Provide the [x, y] coordinate of the cell's center where the given text is located.  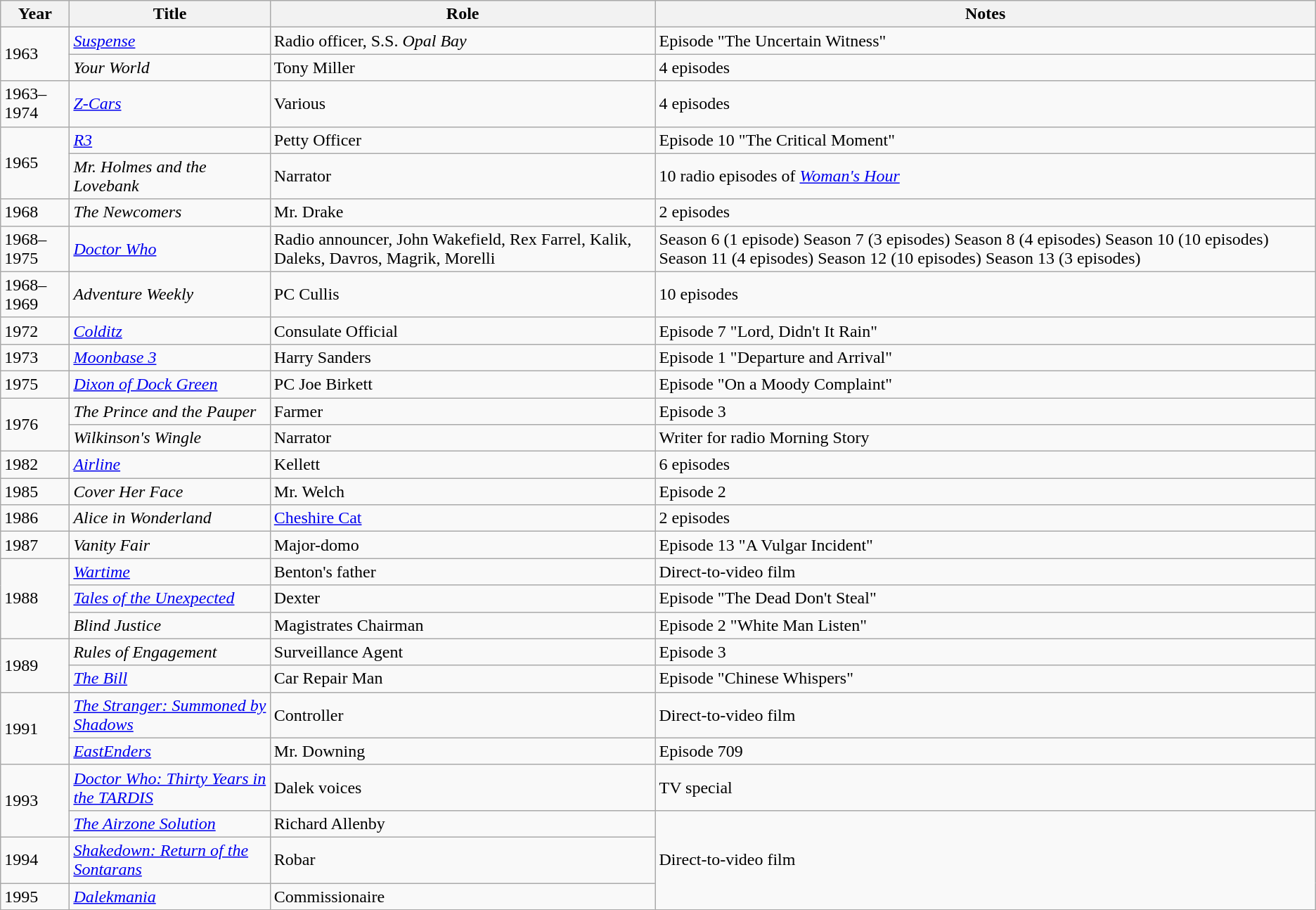
Commissionaire [463, 897]
Blind Justice [170, 625]
Dixon of Dock Green [170, 384]
1991 [35, 729]
Episode 709 [986, 751]
Episode 7 "Lord, Didn't It Rain" [986, 331]
Doctor Who: Thirty Years in the TARDIS [170, 788]
PC Cullis [463, 294]
Radio officer, S.S. Opal Bay [463, 41]
1982 [35, 465]
Robar [463, 859]
PC Joe Birkett [463, 384]
Mr. Holmes and the Lovebank [170, 176]
Episode "On a Moody Complaint" [986, 384]
1993 [35, 800]
Mr. Welch [463, 492]
Adventure Weekly [170, 294]
Dalek voices [463, 788]
1976 [35, 425]
Cheshire Cat [463, 518]
The Bill [170, 679]
Episode 2 "White Man Listen" [986, 625]
Alice in Wonderland [170, 518]
Dalekmania [170, 897]
Tony Miller [463, 68]
Writer for radio Morning Story [986, 438]
1968–1975 [35, 249]
Dexter [463, 598]
6 episodes [986, 465]
R3 [170, 140]
Car Repair Man [463, 679]
Doctor Who [170, 249]
Tales of the Unexpected [170, 598]
The Airzone Solution [170, 824]
10 episodes [986, 294]
1975 [35, 384]
1985 [35, 492]
Episode 2 [986, 492]
Airline [170, 465]
Consulate Official [463, 331]
EastEnders [170, 751]
Role [463, 14]
TV special [986, 788]
1963 [35, 54]
Surveillance Agent [463, 652]
Suspense [170, 41]
Mr. Drake [463, 212]
Episode "The Dead Don't Steal" [986, 598]
Richard Allenby [463, 824]
1965 [35, 163]
The Prince and the Pauper [170, 411]
The Newcomers [170, 212]
Magistrates Chairman [463, 625]
1972 [35, 331]
1994 [35, 859]
Notes [986, 14]
Mr. Downing [463, 751]
Wartime [170, 572]
Petty Officer [463, 140]
Kellett [463, 465]
Z-Cars [170, 104]
Episode 13 "A Vulgar Incident" [986, 545]
1963–1974 [35, 104]
The Stranger: Summoned by Shadows [170, 714]
10 radio episodes of Woman's Hour [986, 176]
Farmer [463, 411]
1973 [35, 357]
Episode "Chinese Whispers" [986, 679]
Wilkinson's Wingle [170, 438]
1986 [35, 518]
Episode 1 "Departure and Arrival" [986, 357]
Benton's father [463, 572]
Rules of Engagement [170, 652]
Episode "The Uncertain Witness" [986, 41]
Controller [463, 714]
Cover Her Face [170, 492]
Episode 10 "The Critical Moment" [986, 140]
1989 [35, 665]
Year [35, 14]
Various [463, 104]
Moonbase 3 [170, 357]
1968 [35, 212]
Radio announcer, John Wakefield, Rex Farrel, Kalik, Daleks, Davros, Magrik, Morelli [463, 249]
Title [170, 14]
Colditz [170, 331]
1968–1969 [35, 294]
Vanity Fair [170, 545]
Shakedown: Return of the Sontarans [170, 859]
Major-domo [463, 545]
1995 [35, 897]
Harry Sanders [463, 357]
Your World [170, 68]
1987 [35, 545]
1988 [35, 598]
